Capture the cell that displays the provided text and extract its [X, Y] central coordinate. 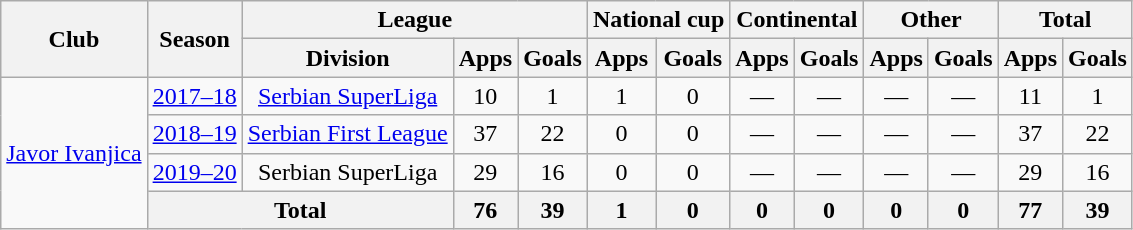
Division [348, 58]
10 [485, 96]
2019–20 [194, 172]
Other [931, 20]
76 [485, 210]
2017–18 [194, 96]
Continental [797, 20]
Javor Ivanjica [74, 153]
2018–19 [194, 134]
League [414, 20]
Season [194, 39]
77 [1030, 210]
National cup [658, 20]
11 [1030, 96]
Club [74, 39]
Serbian First League [348, 134]
